Capture the cell that displays the provided text and extract its [x, y] central coordinate. 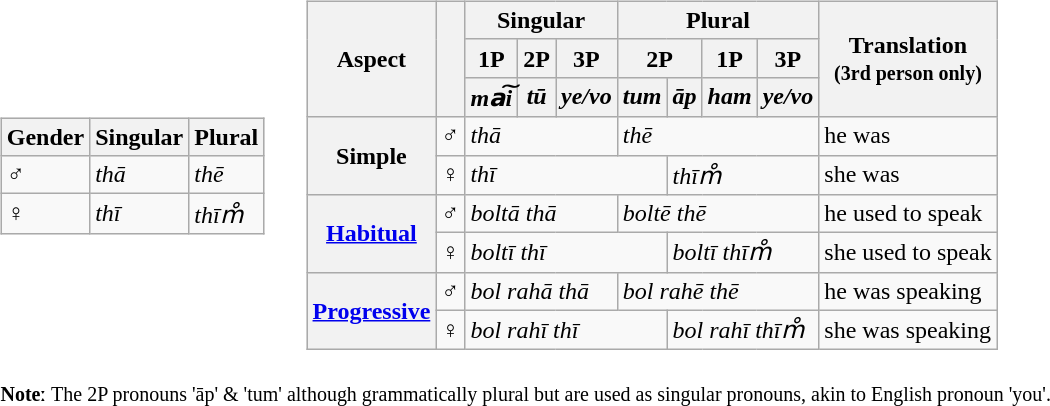
boltā thā [541, 214]
Aspect [372, 59]
ham [730, 97]
she used to speak [908, 253]
boltē thē [718, 214]
he used to speak [908, 214]
tū [537, 97]
Translation(3rd person only) [908, 59]
bol rahā thā [541, 291]
Progressive [372, 311]
tum [642, 97]
boltī thī [566, 253]
bol rahī thī [566, 330]
he was [908, 136]
Habitual [372, 234]
she was speaking [908, 330]
ma͠i [492, 97]
bol rahī thīm̊ [743, 330]
she was [908, 175]
boltī thīm̊ [743, 253]
Simple [372, 156]
āp [684, 97]
Gender [45, 137]
he was speaking [908, 291]
bol rahē thē [718, 291]
